Determine the [x, y] coordinate at the center of the cell enclosing the given text.  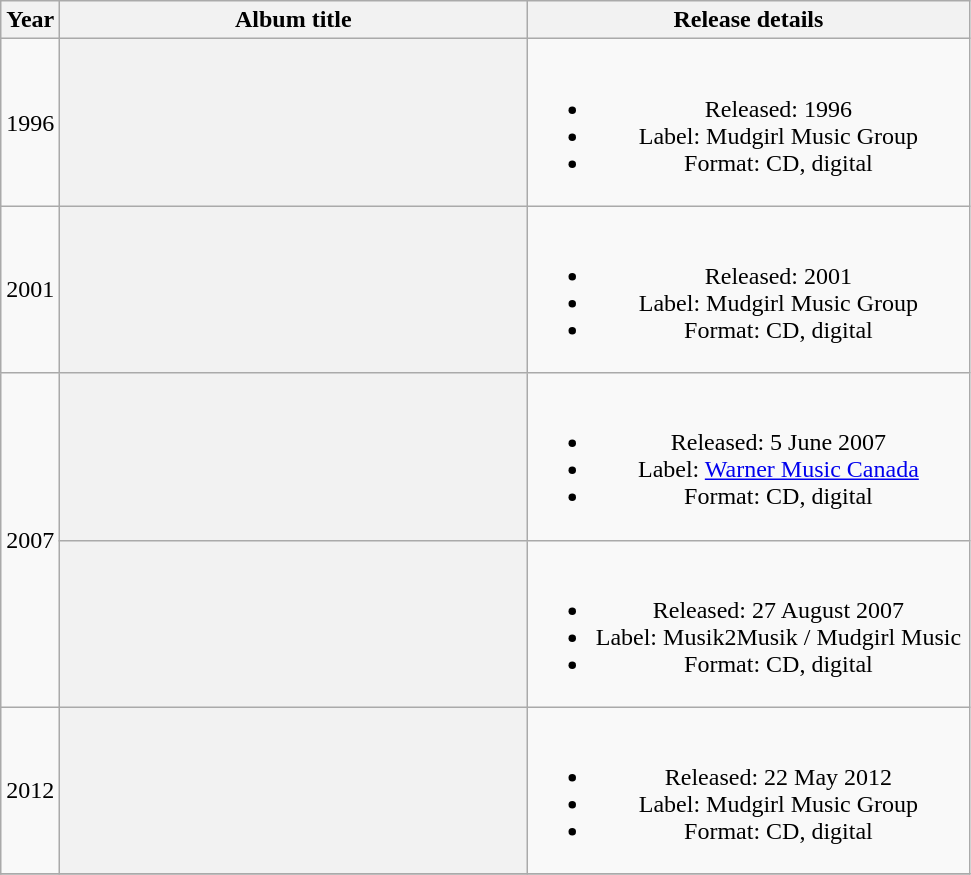
Release details [748, 20]
2007 [30, 540]
Released: 27 August 2007Label: Musik2Musik / Mudgirl MusicFormat: CD, digital [748, 624]
Released: 22 May 2012Label: Mudgirl Music GroupFormat: CD, digital [748, 790]
1996 [30, 122]
2012 [30, 790]
Released: 1996Label: Mudgirl Music GroupFormat: CD, digital [748, 122]
Year [30, 20]
2001 [30, 290]
Album title [294, 20]
Released: 5 June 2007Label: Warner Music CanadaFormat: CD, digital [748, 456]
Released: 2001Label: Mudgirl Music GroupFormat: CD, digital [748, 290]
